Identify which cell holds the provided text, then report its (X, Y) central coordinate. 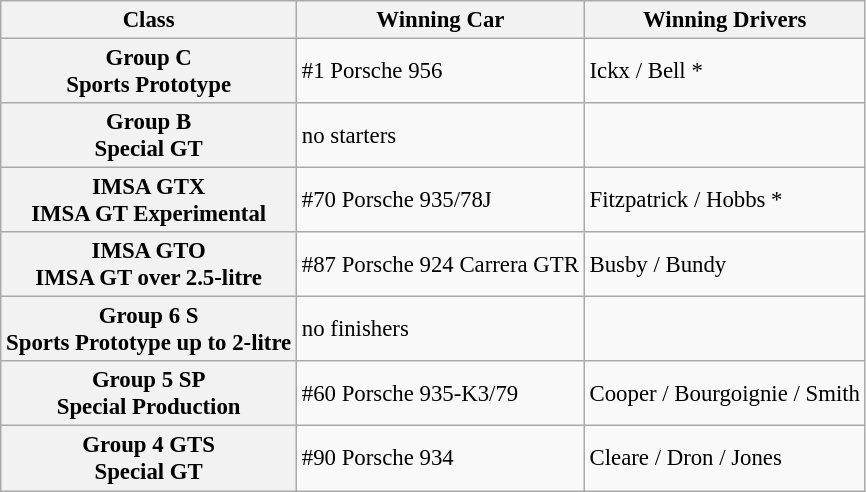
Busby / Bundy (724, 264)
Group 6 S Sports Prototype up to 2-litre (149, 330)
Winning Drivers (724, 20)
#1 Porsche 956 (441, 72)
#70 Porsche 935/78J (441, 200)
no starters (441, 136)
no finishers (441, 330)
Cleare / Dron / Jones (724, 458)
Group 4 GTS Special GT (149, 458)
Group 5 SP Special Production (149, 394)
#90 Porsche 934 (441, 458)
Ickx / Bell * (724, 72)
Fitzpatrick / Hobbs * (724, 200)
Class (149, 20)
Group B Special GT (149, 136)
Winning Car (441, 20)
IMSA GTOIMSA GT over 2.5-litre (149, 264)
IMSA GTXIMSA GT Experimental (149, 200)
#87 Porsche 924 Carrera GTR (441, 264)
Group C Sports Prototype (149, 72)
#60 Porsche 935-K3/79 (441, 394)
Cooper / Bourgoignie / Smith (724, 394)
